Return the [x, y] coordinate for the center point of the cell that contains the specified text.  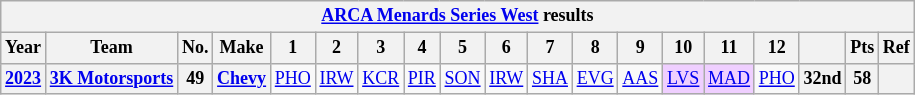
1 [292, 48]
10 [684, 48]
8 [595, 48]
49 [196, 78]
Team [111, 48]
MAD [730, 78]
58 [862, 78]
12 [776, 48]
Ref [896, 48]
11 [730, 48]
6 [506, 48]
LVS [684, 78]
No. [196, 48]
9 [640, 48]
SON [462, 78]
AAS [640, 78]
Chevy [242, 78]
ARCA Menards Series West results [458, 16]
2 [336, 48]
KCR [381, 78]
Make [242, 48]
SHA [550, 78]
3K Motorsports [111, 78]
PIR [422, 78]
EVG [595, 78]
4 [422, 48]
2023 [24, 78]
7 [550, 48]
Year [24, 48]
5 [462, 48]
Pts [862, 48]
3 [381, 48]
32nd [822, 78]
